Scan for the cell matching the given text and deliver its [X, Y] coordinate at center. 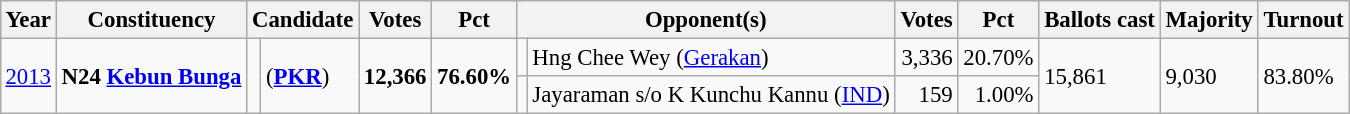
83.80% [1304, 76]
Candidate [303, 20]
2013 [28, 76]
Majority [1209, 20]
9,030 [1209, 76]
3,336 [926, 57]
(PKR) [310, 76]
Ballots cast [1100, 20]
1.00% [998, 95]
Year [28, 20]
159 [926, 95]
Opponent(s) [706, 20]
76.60% [474, 76]
15,861 [1100, 76]
20.70% [998, 57]
Turnout [1304, 20]
Jayaraman s/o K Kunchu Kannu (IND) [711, 95]
N24 Kebun Bunga [151, 76]
12,366 [396, 76]
Constituency [151, 20]
Hng Chee Wey (Gerakan) [711, 57]
